Provide the (X, Y) coordinate of the cell's center where the given text is located.  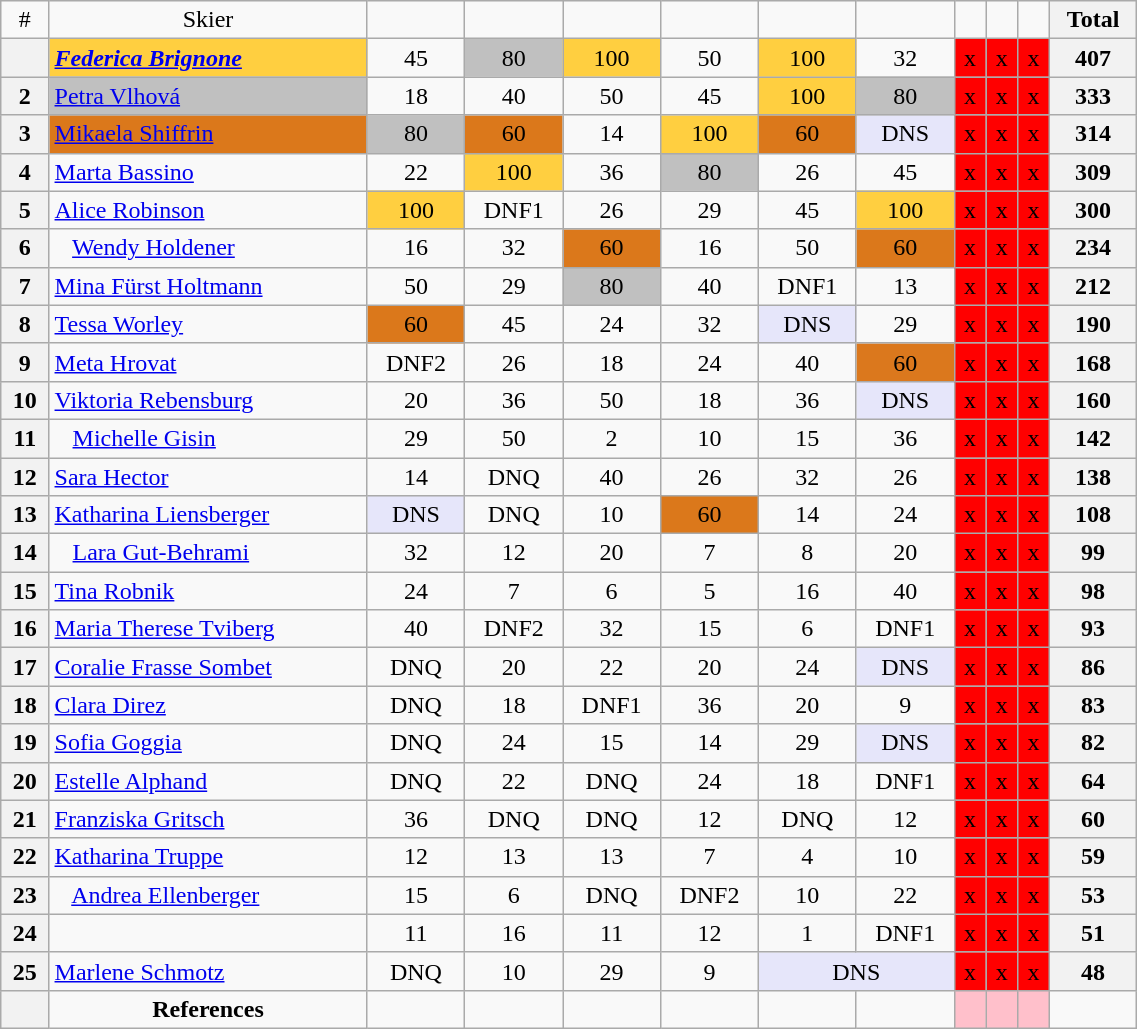
234 (1093, 248)
23 (25, 895)
212 (1093, 286)
98 (1093, 591)
59 (1093, 857)
Wendy Holdener (208, 248)
Michelle Gisin (208, 438)
Marta Bassino (208, 172)
Tina Robnik (208, 591)
309 (1093, 172)
Lara Gut-Behrami (208, 553)
Viktoria Rebensburg (208, 400)
333 (1093, 96)
Skier (208, 20)
93 (1093, 629)
Andrea Ellenberger (208, 895)
300 (1093, 210)
108 (1093, 515)
3 (25, 134)
190 (1093, 324)
Alice Robinson (208, 210)
Marlene Schmotz (208, 971)
19 (25, 743)
Meta Hrovat (208, 362)
138 (1093, 477)
314 (1093, 134)
99 (1093, 553)
407 (1093, 58)
# (25, 20)
17 (25, 667)
25 (25, 971)
82 (1093, 743)
142 (1093, 438)
83 (1093, 705)
Katharina Truppe (208, 857)
Sara Hector (208, 477)
Total (1093, 20)
86 (1093, 667)
Tessa Worley (208, 324)
Maria Therese Tviberg (208, 629)
53 (1093, 895)
160 (1093, 400)
Mikaela Shiffrin (208, 134)
1 (807, 933)
48 (1093, 971)
Petra Vlhová (208, 96)
Clara Direz (208, 705)
References (208, 1009)
Mina Fürst Holtmann (208, 286)
168 (1093, 362)
Coralie Frasse Sombet (208, 667)
21 (25, 819)
51 (1093, 933)
Federica Brignone (208, 58)
Estelle Alphand (208, 781)
64 (1093, 781)
Sofia Goggia (208, 743)
Katharina Liensberger (208, 515)
Franziska Gritsch (208, 819)
